Provide the [x, y] coordinate of the cell's center where the given text is located.  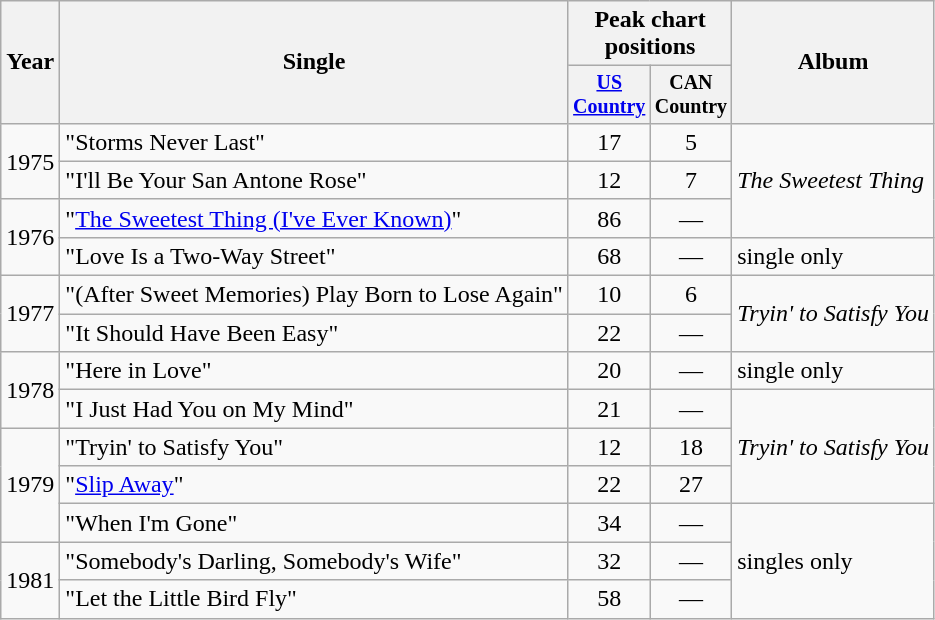
20 [609, 371]
"Storms Never Last" [314, 142]
21 [609, 409]
"The Sweetest Thing (I've Ever Known)" [314, 218]
"Tryin' to Satisfy You" [314, 447]
34 [609, 523]
1981 [30, 580]
"It Should Have Been Easy" [314, 333]
"Let the Little Bird Fly" [314, 599]
58 [609, 599]
27 [691, 485]
1979 [30, 485]
CAN Country [691, 94]
17 [609, 142]
10 [609, 295]
6 [691, 295]
"I Just Had You on My Mind" [314, 409]
"Love Is a Two-Way Street" [314, 256]
Album [834, 62]
1977 [30, 314]
68 [609, 256]
32 [609, 561]
"Somebody's Darling, Somebody's Wife" [314, 561]
Year [30, 62]
US Country [609, 94]
"Slip Away" [314, 485]
"(After Sweet Memories) Play Born to Lose Again" [314, 295]
1978 [30, 390]
5 [691, 142]
Peak chartpositions [650, 34]
The Sweetest Thing [834, 180]
18 [691, 447]
1976 [30, 237]
"When I'm Gone" [314, 523]
1975 [30, 161]
Single [314, 62]
86 [609, 218]
"I'll Be Your San Antone Rose" [314, 180]
7 [691, 180]
singles only [834, 561]
"Here in Love" [314, 371]
